Scan for the cell matching the given text and deliver its (X, Y) coordinate at center. 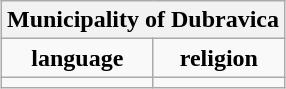
language (77, 58)
Municipality of Dubravica (142, 20)
religion (218, 58)
